Pinpoint the cell where the given text exists, returning its [x, y] midpoint coordinate. 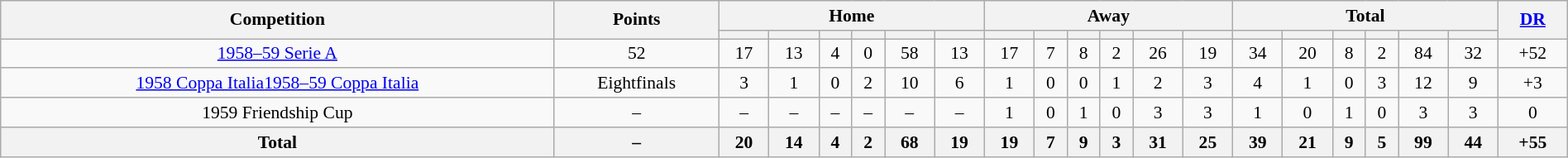
34 [1258, 53]
DR [1532, 20]
14 [794, 141]
58 [910, 53]
68 [910, 141]
1958 Coppa Italia1958–59 Coppa Italia [278, 83]
Eightfinals [637, 83]
+55 [1532, 141]
Home [852, 16]
32 [1473, 53]
26 [1158, 53]
52 [637, 53]
21 [1307, 141]
+52 [1532, 53]
5 [1382, 141]
25 [1207, 141]
6 [959, 83]
1959 Friendship Cup [278, 113]
99 [1423, 141]
Away [1108, 16]
31 [1158, 141]
39 [1258, 141]
84 [1423, 53]
+3 [1532, 83]
Points [637, 20]
Competition [278, 20]
12 [1423, 83]
10 [910, 83]
1958–59 Serie A [278, 53]
44 [1473, 141]
